Provide the (x, y) coordinate of the cell's center where the given text is located.  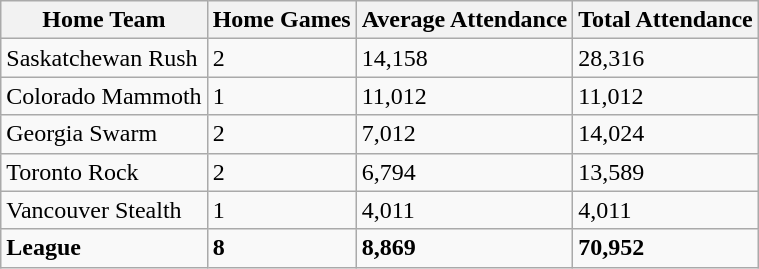
Home Team (104, 20)
7,012 (464, 134)
8 (282, 248)
League (104, 248)
Average Attendance (464, 20)
28,316 (666, 58)
14,158 (464, 58)
6,794 (464, 172)
Saskatchewan Rush (104, 58)
Colorado Mammoth (104, 96)
8,869 (464, 248)
Home Games (282, 20)
13,589 (666, 172)
Georgia Swarm (104, 134)
Total Attendance (666, 20)
Vancouver Stealth (104, 210)
14,024 (666, 134)
Toronto Rock (104, 172)
70,952 (666, 248)
